Return the (x, y) coordinate for the center point of the cell that contains the specified text.  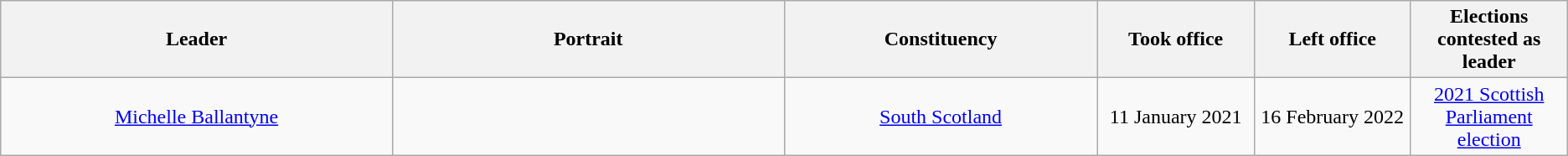
Took office (1176, 39)
11 January 2021 (1176, 117)
Leader (197, 39)
Michelle Ballantyne (197, 117)
South Scotland (941, 117)
Left office (1332, 39)
Portrait (588, 39)
16 February 2022 (1332, 117)
Constituency (941, 39)
Elections contested as leader (1489, 39)
2021 Scottish Parliament election (1489, 117)
